Locate the cell with the specified text and output its [X, Y] center coordinate. 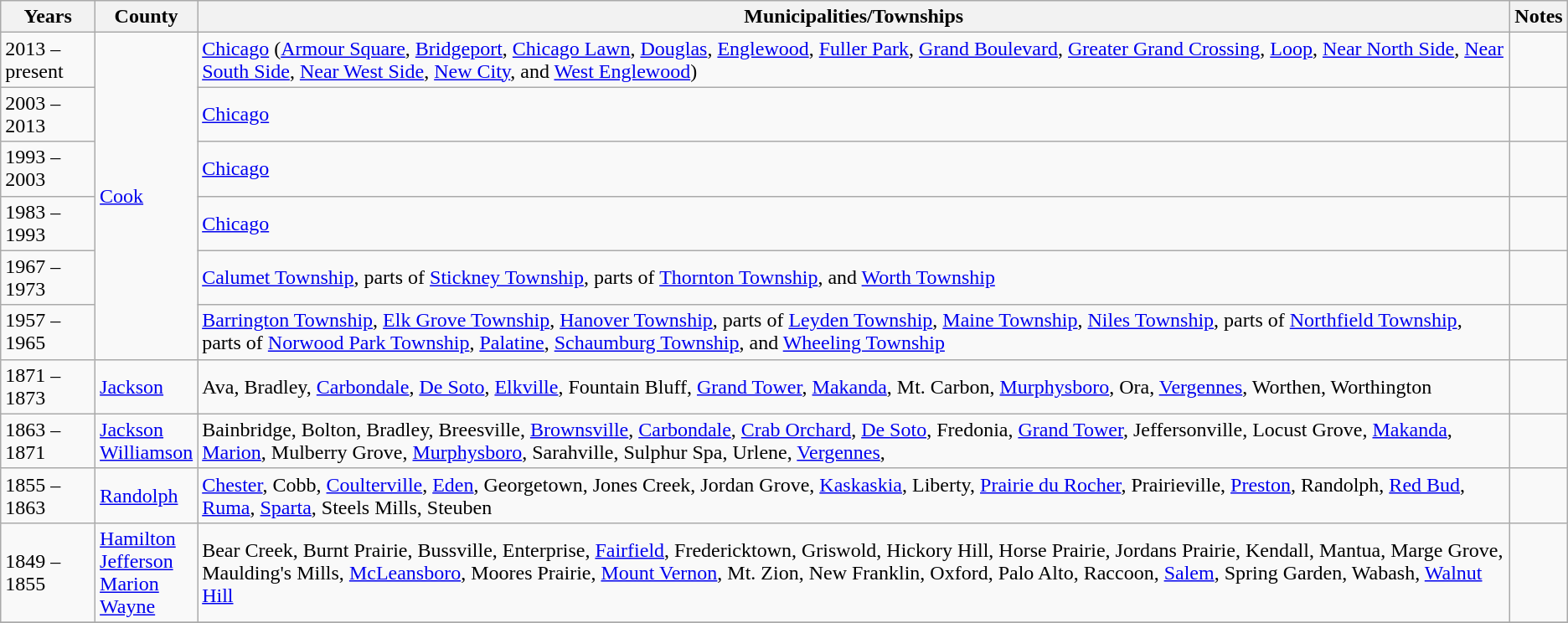
2013 – present [49, 60]
County [147, 17]
Randolph [147, 496]
1967 – 1973 [49, 278]
2003 – 2013 [49, 114]
Calumet Township, parts of Stickney Township, parts of Thornton Township, and Worth Township [854, 278]
1855 – 1863 [49, 496]
Ava, Bradley, Carbondale, De Soto, Elkville, Fountain Bluff, Grand Tower, Makanda, Mt. Carbon, Murphysboro, Ora, Vergennes, Worthen, Worthington [854, 387]
1993 – 2003 [49, 169]
Notes [1539, 17]
Jackson [147, 387]
JacksonWilliamson [147, 440]
1957 – 1965 [49, 332]
1863 – 1871 [49, 440]
HamiltonJeffersonMarionWayne [147, 573]
Municipalities/Townships [854, 17]
Cook [147, 196]
1871 – 1873 [49, 387]
1983 – 1993 [49, 223]
1849 – 1855 [49, 573]
Years [49, 17]
